Capture the cell that displays the provided text and extract its (X, Y) central coordinate. 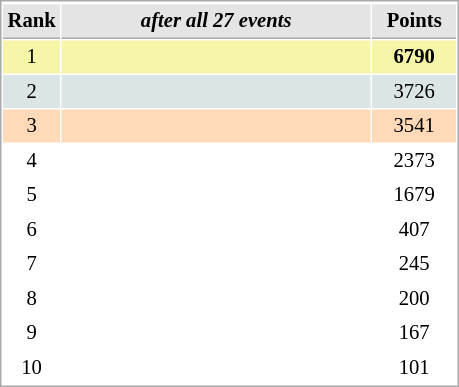
Rank (32, 21)
245 (414, 264)
10 (32, 368)
3 (32, 126)
167 (414, 332)
6790 (414, 56)
1 (32, 56)
7 (32, 264)
1679 (414, 194)
2 (32, 92)
6 (32, 230)
4 (32, 160)
3726 (414, 92)
9 (32, 332)
after all 27 events (216, 21)
Points (414, 21)
8 (32, 298)
200 (414, 298)
2373 (414, 160)
407 (414, 230)
3541 (414, 126)
101 (414, 368)
5 (32, 194)
